Find where the given text appears and provide that cell's center as [x, y] coordinate. 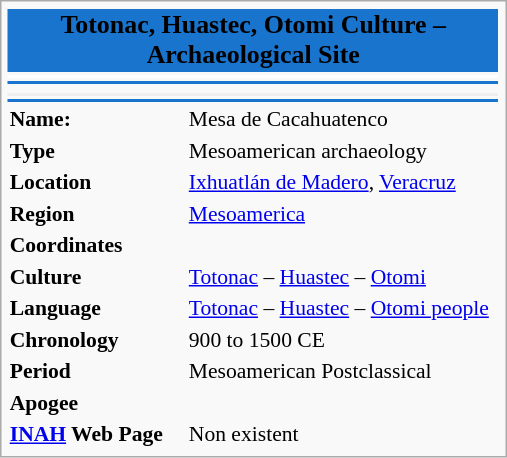
Totonac – Huastec – Otomi [342, 276]
Mesoamerica [342, 213]
Culture [96, 276]
Mesoamerican archaeology [342, 150]
Chronology [96, 339]
Type [96, 150]
Name: [96, 119]
Totonac – Huastec – Otomi people [342, 308]
900 to 1500 CE [342, 339]
Region [96, 213]
Ixhuatlán de Madero, Veracruz [342, 182]
Non existent [342, 434]
Totonac, Huastec, Otomi Culture – Archaeological Site [253, 40]
Language [96, 308]
Apogee [96, 402]
Mesa de Cacahuatenco [342, 119]
INAH Web Page [96, 434]
Period [96, 371]
Coordinates [96, 245]
Mesoamerican Postclassical [342, 371]
Location [96, 182]
